Return (X, Y) of the center of cell containing provided text 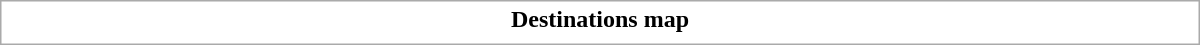
Destinations map (600, 19)
